Determine the (x, y) coordinate at the center of the cell enclosing the given text.  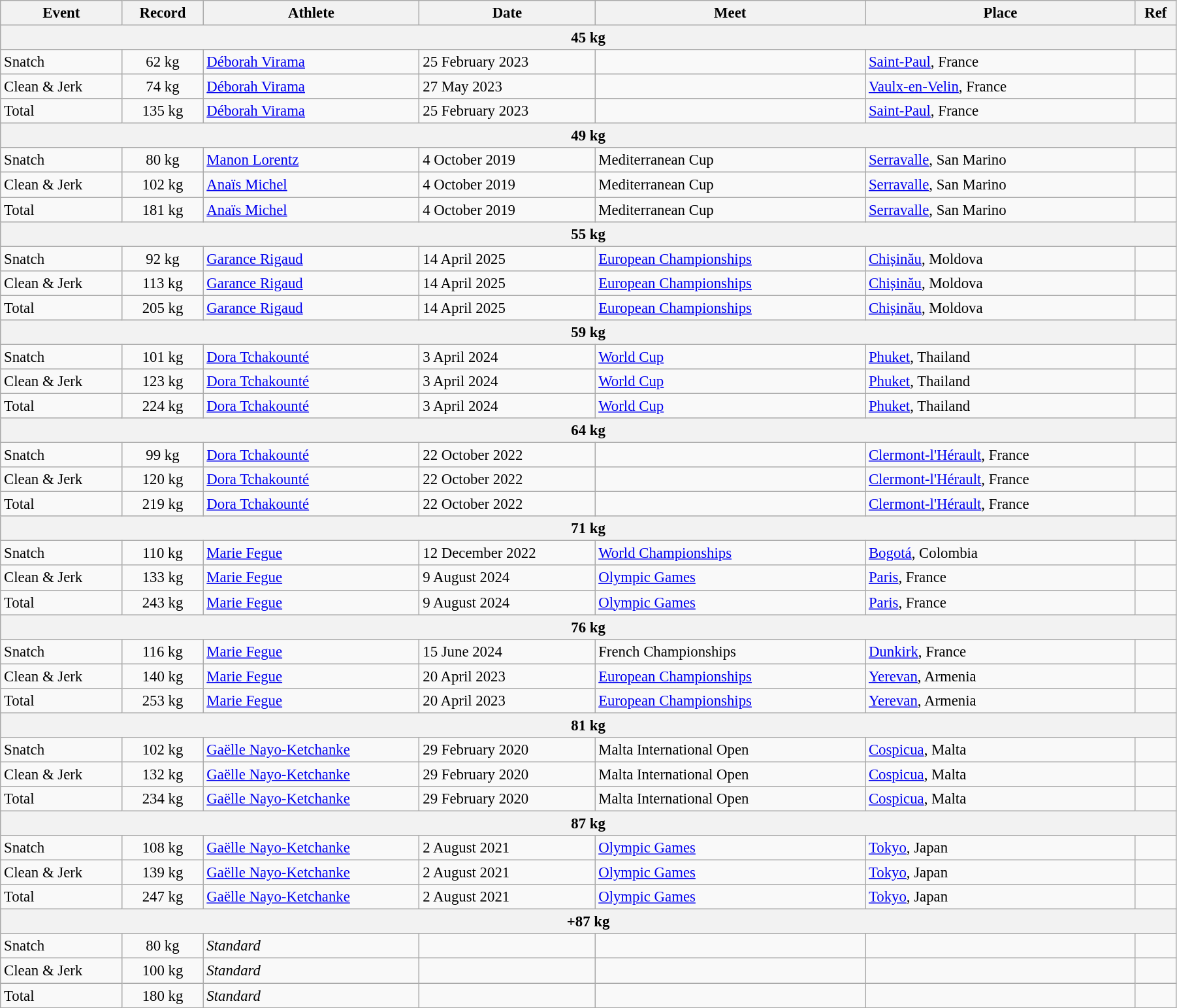
108 kg (163, 848)
81 kg (588, 725)
87 kg (588, 824)
71 kg (588, 528)
76 kg (588, 627)
15 June 2024 (507, 651)
247 kg (163, 897)
180 kg (163, 996)
224 kg (163, 406)
Athlete (311, 13)
243 kg (163, 602)
132 kg (163, 774)
101 kg (163, 357)
74 kg (163, 87)
Manon Lorentz (311, 160)
49 kg (588, 136)
Event (61, 13)
55 kg (588, 234)
123 kg (163, 382)
253 kg (163, 701)
205 kg (163, 308)
45 kg (588, 38)
140 kg (163, 676)
Vaulx-en-Velin, France (1001, 87)
181 kg (163, 210)
62 kg (163, 62)
Bogotá, Colombia (1001, 553)
Ref (1155, 13)
92 kg (163, 259)
Meet (730, 13)
French Championships (730, 651)
Record (163, 13)
World Championships (730, 553)
27 May 2023 (507, 87)
120 kg (163, 480)
219 kg (163, 504)
+87 kg (588, 922)
Place (1001, 13)
113 kg (163, 283)
12 December 2022 (507, 553)
234 kg (163, 799)
116 kg (163, 651)
Dunkirk, France (1001, 651)
135 kg (163, 111)
59 kg (588, 333)
139 kg (163, 873)
64 kg (588, 431)
133 kg (163, 578)
99 kg (163, 455)
Date (507, 13)
110 kg (163, 553)
100 kg (163, 971)
